Return (x, y) of the center of cell containing provided text 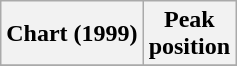
Chart (1999) (72, 34)
Peakposition (189, 34)
